Provide the (X, Y) coordinate of the cell's center where the given text is located.  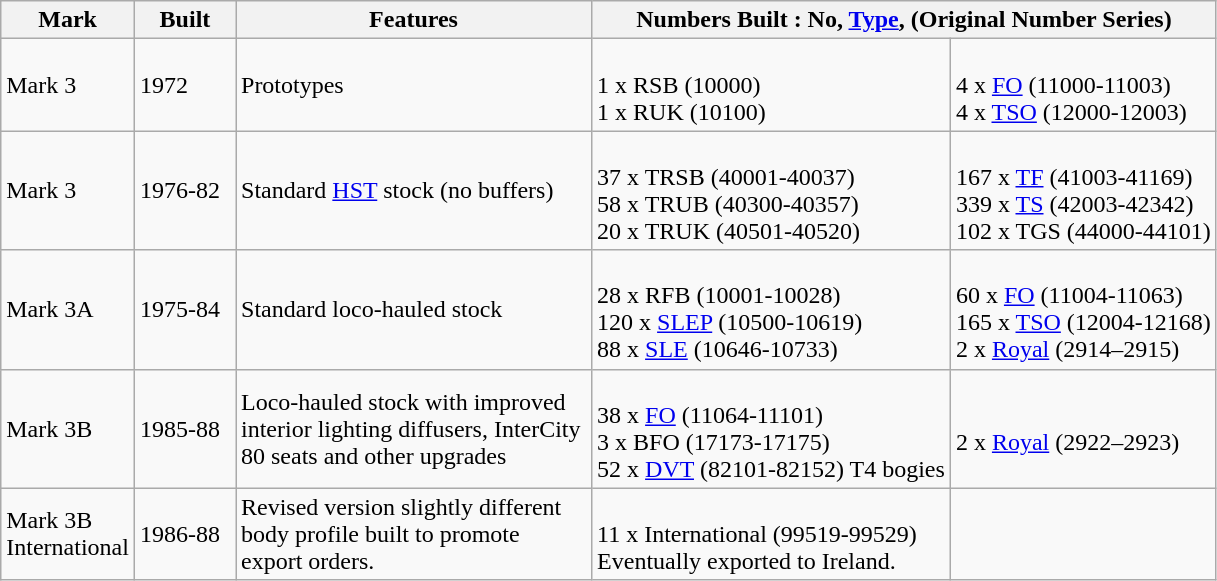
60 x FO (11004-11063) 165 x TSO (12004-12168) 2 x Royal (2914–2915) (1083, 310)
Standard loco-hauled stock (414, 310)
Features (414, 20)
Mark 3B International (68, 534)
1 x RSB (10000) 1 x RUK (10100) (772, 85)
1986-88 (184, 534)
4 x FO (11000-11003) 4 x TSO (12000-12003) (1083, 85)
37 x TRSB (40001-40037) 58 x TRUB (40300-40357) 20 x TRUK (40501-40520) (772, 190)
Mark 3A (68, 310)
Mark (68, 20)
1985-88 (184, 428)
Standard HST stock (no buffers) (414, 190)
Prototypes (414, 85)
1975-84 (184, 310)
11 x International (99519-99529) Eventually exported to Ireland. (772, 534)
Mark 3B (68, 428)
Revised version slightly different body profile built to promote export orders. (414, 534)
Built (184, 20)
Numbers Built : No, Type, (Original Number Series) (904, 20)
28 x RFB (10001-10028) 120 x SLEP (10500-10619) 88 x SLE (10646-10733) (772, 310)
38 x FO (11064-11101) 3 x BFO (17173-17175) 52 x DVT (82101-82152) T4 bogies (772, 428)
2 x Royal (2922–2923) (1083, 428)
Loco-hauled stock with improved interior lighting diffusers, InterCity 80 seats and other upgrades (414, 428)
1972 (184, 85)
167 x TF (41003-41169) 339 x TS (42003-42342) 102 x TGS (44000-44101) (1083, 190)
1976-82 (184, 190)
